Search for the cell housing the specified text and yield its [X, Y] center coordinate. 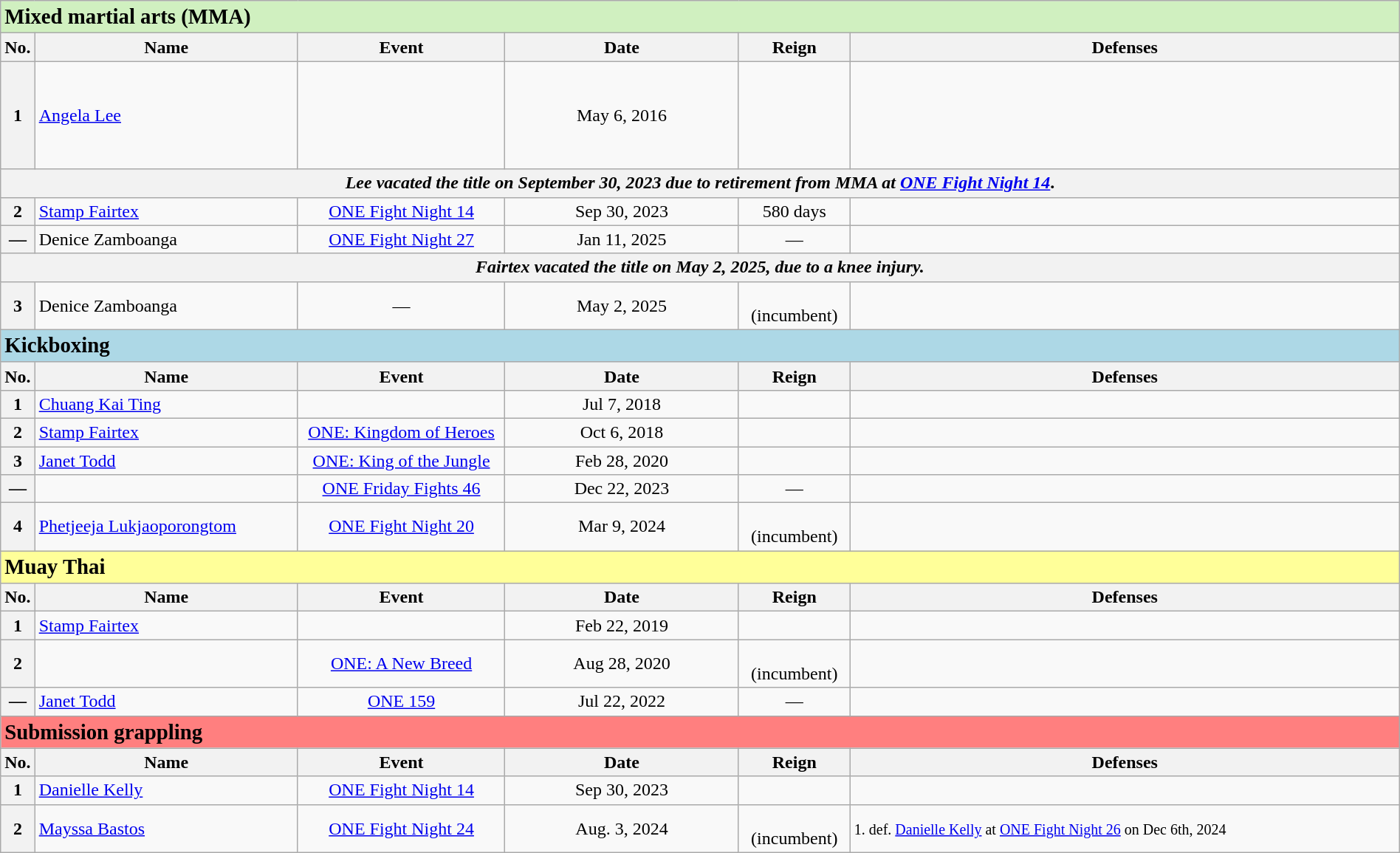
Mixed martial arts (MMA) [700, 17]
May 2, 2025 [622, 306]
ONE: A New Breed [401, 663]
ONE Friday Fights 46 [401, 489]
ONE: King of the Jungle [401, 460]
Kickboxing [700, 346]
Danielle Kelly [166, 790]
Mar 9, 2024 [622, 527]
ONE Fight Night 27 [401, 239]
Chuang Kai Ting [166, 404]
Oct 6, 2018 [622, 432]
ONE Fight Night 20 [401, 527]
Lee vacated the title on September 30, 2023 due to retirement from MMA at ONE Fight Night 14. [700, 183]
Phetjeeja Lukjaoporongtom [166, 527]
Feb 22, 2019 [622, 626]
1. def. Danielle Kelly at ONE Fight Night 26 on Dec 6th, 2024 [1125, 829]
ONE: Kingdom of Heroes [401, 432]
Jan 11, 2025 [622, 239]
Dec 22, 2023 [622, 489]
Jul 22, 2022 [622, 702]
Aug. 3, 2024 [622, 829]
Angela Lee [166, 115]
ONE 159 [401, 702]
Feb 28, 2020 [622, 460]
580 days [795, 211]
May 6, 2016 [622, 115]
Submission grappling [700, 732]
Fairtex vacated the title on May 2, 2025, due to a knee injury. [700, 267]
Muay Thai [700, 567]
4 [18, 527]
Aug 28, 2020 [622, 663]
Jul 7, 2018 [622, 404]
Mayssa Bastos [166, 829]
ONE Fight Night 24 [401, 829]
